Find where the given text appears and provide that cell's center as [X, Y] coordinate. 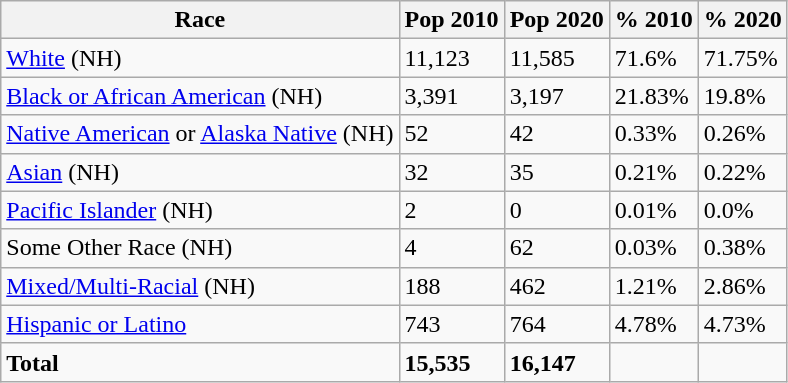
42 [556, 134]
Mixed/Multi-Racial (NH) [200, 286]
Black or African American (NH) [200, 96]
62 [556, 248]
16,147 [556, 362]
0.03% [654, 248]
0.0% [742, 210]
0.21% [654, 172]
764 [556, 324]
0.33% [654, 134]
188 [452, 286]
1.21% [654, 286]
3,391 [452, 96]
4.78% [654, 324]
0.26% [742, 134]
0 [556, 210]
4 [452, 248]
35 [556, 172]
0.38% [742, 248]
15,535 [452, 362]
2 [452, 210]
0.22% [742, 172]
% 2020 [742, 20]
32 [452, 172]
19.8% [742, 96]
743 [452, 324]
11,585 [556, 58]
71.6% [654, 58]
Hispanic or Latino [200, 324]
21.83% [654, 96]
Pacific Islander (NH) [200, 210]
4.73% [742, 324]
Pop 2010 [452, 20]
% 2010 [654, 20]
Pop 2020 [556, 20]
52 [452, 134]
White (NH) [200, 58]
Asian (NH) [200, 172]
0.01% [654, 210]
71.75% [742, 58]
Native American or Alaska Native (NH) [200, 134]
2.86% [742, 286]
Some Other Race (NH) [200, 248]
Race [200, 20]
462 [556, 286]
Total [200, 362]
11,123 [452, 58]
3,197 [556, 96]
